Extract the (X, Y) coordinate from the center of the cell holding the provided text.  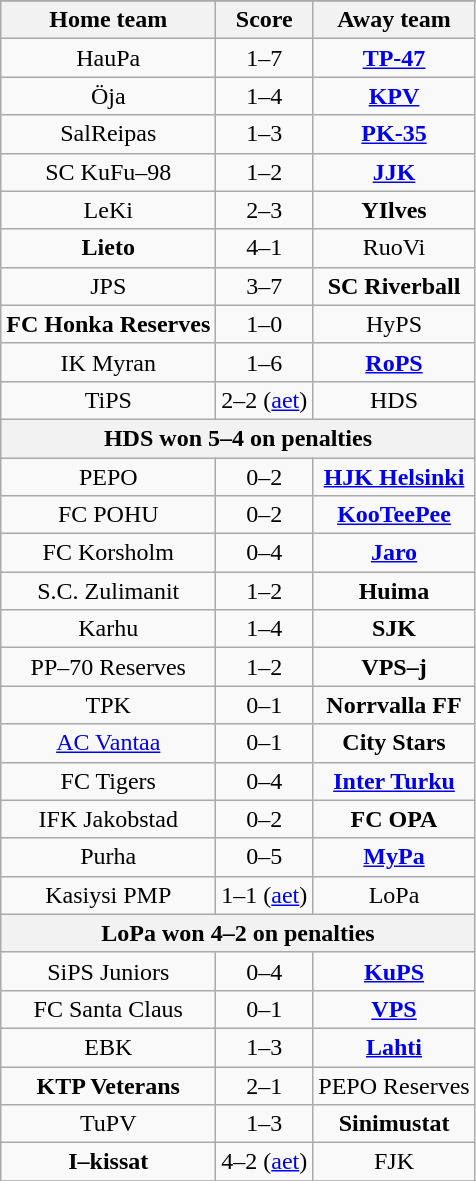
JPS (108, 286)
1–6 (264, 362)
IK Myran (108, 362)
SC Riverball (394, 286)
S.C. Zulimanit (108, 591)
RuoVi (394, 248)
TPK (108, 705)
Jaro (394, 553)
PEPO (108, 477)
SiPS Juniors (108, 971)
Home team (108, 20)
EBK (108, 1047)
PEPO Reserves (394, 1085)
FC OPA (394, 819)
Lieto (108, 248)
YIlves (394, 210)
PP–70 Reserves (108, 667)
Karhu (108, 629)
1–1 (aet) (264, 895)
FC Tigers (108, 781)
FC POHU (108, 515)
Inter Turku (394, 781)
2–1 (264, 1085)
4–1 (264, 248)
2–2 (aet) (264, 400)
Purha (108, 857)
LoPa (394, 895)
KuPS (394, 971)
SJK (394, 629)
VPS (394, 1009)
2–3 (264, 210)
SalReipas (108, 134)
City Stars (394, 743)
HJK Helsinki (394, 477)
MyPa (394, 857)
0–5 (264, 857)
FC Honka Reserves (108, 324)
LoPa won 4–2 on penalties (238, 933)
KTP Veterans (108, 1085)
FJK (394, 1162)
1–0 (264, 324)
KPV (394, 96)
1–7 (264, 58)
HDS won 5–4 on penalties (238, 438)
IFK Jakobstad (108, 819)
4–2 (aet) (264, 1162)
LeKi (108, 210)
Norrvalla FF (394, 705)
FC Santa Claus (108, 1009)
Huima (394, 591)
I–kissat (108, 1162)
Sinimustat (394, 1124)
HDS (394, 400)
TP-47 (394, 58)
Away team (394, 20)
Lahti (394, 1047)
Kasiysi PMP (108, 895)
SC KuFu–98 (108, 172)
TuPV (108, 1124)
TiPS (108, 400)
KooTeePee (394, 515)
VPS–j (394, 667)
FC Korsholm (108, 553)
3–7 (264, 286)
PK-35 (394, 134)
HauPa (108, 58)
HyPS (394, 324)
Öja (108, 96)
JJK (394, 172)
Score (264, 20)
RoPS (394, 362)
AC Vantaa (108, 743)
